Provide the (X, Y) coordinate of the cell's center where the given text is located.  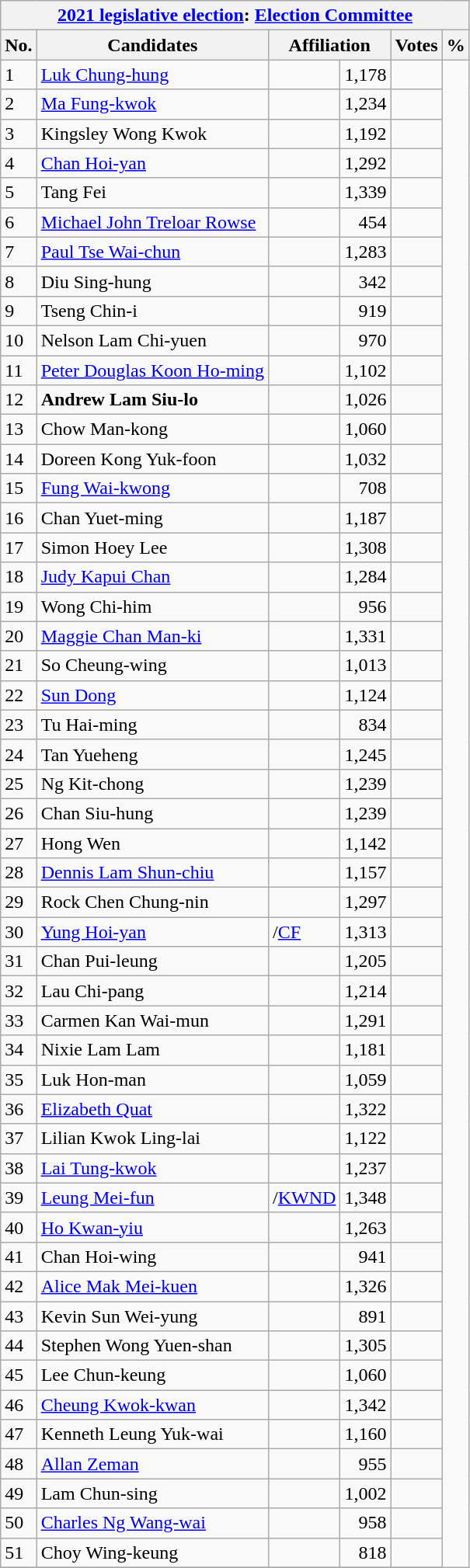
1,214 (365, 991)
1,157 (365, 873)
Alice Mak Mei-kuen (152, 1286)
941 (365, 1257)
1,181 (365, 1050)
51 (19, 1552)
818 (365, 1552)
1,205 (365, 961)
1,187 (365, 518)
Kevin Sun Wei-yung (152, 1316)
47 (19, 1434)
Cheung Kwok-kwan (152, 1405)
Andrew Lam Siu-lo (152, 400)
Sun Dong (152, 695)
1,124 (365, 695)
So Cheung-wing (152, 666)
Chan Pui-leung (152, 961)
2 (19, 104)
17 (19, 548)
Doreen Kong Yuk-foon (152, 459)
15 (19, 488)
28 (19, 873)
43 (19, 1316)
1,102 (365, 370)
Chan Yuet-ming (152, 518)
Rock Chen Chung-nin (152, 902)
Candidates (152, 45)
% (455, 45)
Nixie Lam Lam (152, 1050)
8 (19, 281)
1,178 (365, 75)
12 (19, 400)
/KWND (305, 1198)
1 (19, 75)
Kingsley Wong Kwok (152, 134)
39 (19, 1198)
25 (19, 784)
49 (19, 1493)
35 (19, 1080)
1,013 (365, 666)
Ho Kwan-yiu (152, 1227)
3 (19, 134)
7 (19, 252)
1,297 (365, 902)
9 (19, 311)
Tseng Chin-i (152, 311)
1,002 (365, 1493)
27 (19, 843)
26 (19, 813)
1,122 (365, 1139)
Nelson Lam Chi-yuen (152, 340)
32 (19, 991)
45 (19, 1375)
2021 legislative election: Election Committee (235, 16)
1,026 (365, 400)
Leung Mei-fun (152, 1198)
454 (365, 222)
Elizabeth Quat (152, 1109)
Chan Siu-hung (152, 813)
18 (19, 577)
1,283 (365, 252)
1,245 (365, 754)
Tu Hai-ming (152, 725)
36 (19, 1109)
41 (19, 1257)
Peter Douglas Koon Ho-ming (152, 370)
955 (365, 1464)
22 (19, 695)
Hong Wen (152, 843)
Diu Sing-hung (152, 281)
48 (19, 1464)
Ma Fung-kwok (152, 104)
708 (365, 488)
5 (19, 193)
1,331 (365, 636)
31 (19, 961)
34 (19, 1050)
1,313 (365, 932)
1,032 (365, 459)
Fung Wai-kwong (152, 488)
1,160 (365, 1434)
13 (19, 429)
38 (19, 1168)
Lam Chun-sing (152, 1493)
44 (19, 1346)
23 (19, 725)
1,322 (365, 1109)
Luk Hon-man (152, 1080)
Allan Zeman (152, 1464)
30 (19, 932)
1,142 (365, 843)
37 (19, 1139)
14 (19, 459)
Wong Chi-him (152, 607)
Dennis Lam Shun-chiu (152, 873)
Yung Hoi-yan (152, 932)
Chow Man-kong (152, 429)
Charles Ng Wang-wai (152, 1523)
Simon Hoey Lee (152, 548)
1,348 (365, 1198)
20 (19, 636)
6 (19, 222)
1,292 (365, 163)
/CF (305, 932)
Lau Chi-pang (152, 991)
4 (19, 163)
Lilian Kwok Ling-lai (152, 1139)
Kenneth Leung Yuk-wai (152, 1434)
21 (19, 666)
Paul Tse Wai-chun (152, 252)
50 (19, 1523)
1,342 (365, 1405)
970 (365, 340)
16 (19, 518)
891 (365, 1316)
Stephen Wong Yuen-shan (152, 1346)
46 (19, 1405)
Michael John Treloar Rowse (152, 222)
1,234 (365, 104)
1,339 (365, 193)
Affiliation (329, 45)
1,284 (365, 577)
Votes (416, 45)
No. (19, 45)
Luk Chung-hung (152, 75)
Ng Kit-chong (152, 784)
Judy Kapui Chan (152, 577)
1,308 (365, 548)
42 (19, 1286)
Tang Fei (152, 193)
1,237 (365, 1168)
Chan Hoi-yan (152, 163)
1,305 (365, 1346)
342 (365, 281)
Tan Yueheng (152, 754)
Chan Hoi-wing (152, 1257)
33 (19, 1020)
Choy Wing-keung (152, 1552)
Carmen Kan Wai-mun (152, 1020)
1,263 (365, 1227)
11 (19, 370)
19 (19, 607)
Lai Tung-kwok (152, 1168)
40 (19, 1227)
10 (19, 340)
Lee Chun-keung (152, 1375)
1,059 (365, 1080)
Maggie Chan Man-ki (152, 636)
919 (365, 311)
956 (365, 607)
958 (365, 1523)
29 (19, 902)
24 (19, 754)
1,291 (365, 1020)
834 (365, 725)
1,326 (365, 1286)
1,192 (365, 134)
